Output the [X, Y] coordinate of the center of the cell containing the given text.  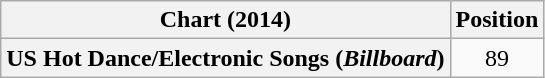
Position [497, 20]
Chart (2014) [226, 20]
89 [497, 58]
US Hot Dance/Electronic Songs (Billboard) [226, 58]
